Extract the (X, Y) coordinate from the center of the cell holding the provided text.  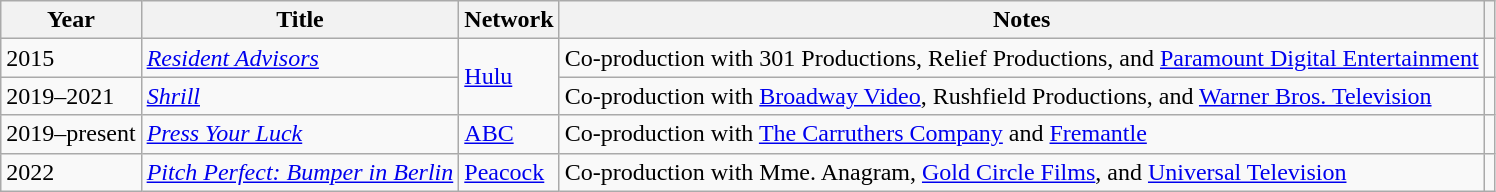
Notes (1022, 20)
2019–present (71, 134)
Co-production with Mme. Anagram, Gold Circle Films, and Universal Television (1022, 172)
ABC (509, 134)
Co-production with Broadway Video, Rushfield Productions, and Warner Bros. Television (1022, 96)
2022 (71, 172)
2019–2021 (71, 96)
Resident Advisors (300, 58)
Year (71, 20)
Peacock (509, 172)
Press Your Luck (300, 134)
Shrill (300, 96)
Co-production with The Carruthers Company and Fremantle (1022, 134)
Hulu (509, 77)
Network (509, 20)
Pitch Perfect: Bumper in Berlin (300, 172)
Title (300, 20)
Co-production with 301 Productions, Relief Productions, and Paramount Digital Entertainment (1022, 58)
2015 (71, 58)
